Identify which cell holds the provided text, then report its (X, Y) central coordinate. 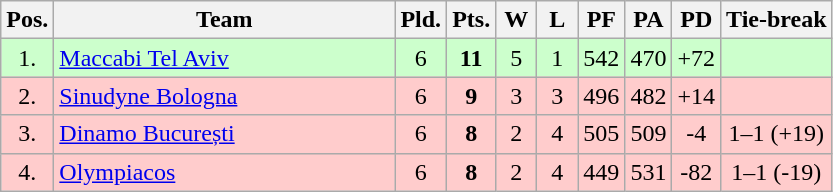
1–1 (-19) (777, 172)
11 (472, 58)
Olympiacos (224, 172)
Maccabi Tel Aviv (224, 58)
-4 (696, 134)
Pos. (28, 20)
482 (648, 96)
L (558, 20)
509 (648, 134)
Pld. (421, 20)
PD (696, 20)
Sinudyne Bologna (224, 96)
Pts. (472, 20)
Tie-break (777, 20)
W (516, 20)
5 (516, 58)
Team (224, 20)
1 (558, 58)
9 (472, 96)
449 (602, 172)
3. (28, 134)
+14 (696, 96)
531 (648, 172)
-82 (696, 172)
PA (648, 20)
Dinamo București (224, 134)
2. (28, 96)
496 (602, 96)
4. (28, 172)
+72 (696, 58)
PF (602, 20)
1–1 (+19) (777, 134)
505 (602, 134)
542 (602, 58)
1. (28, 58)
470 (648, 58)
